From the cell containing the given text, extract its center point as [x, y] coordinate. 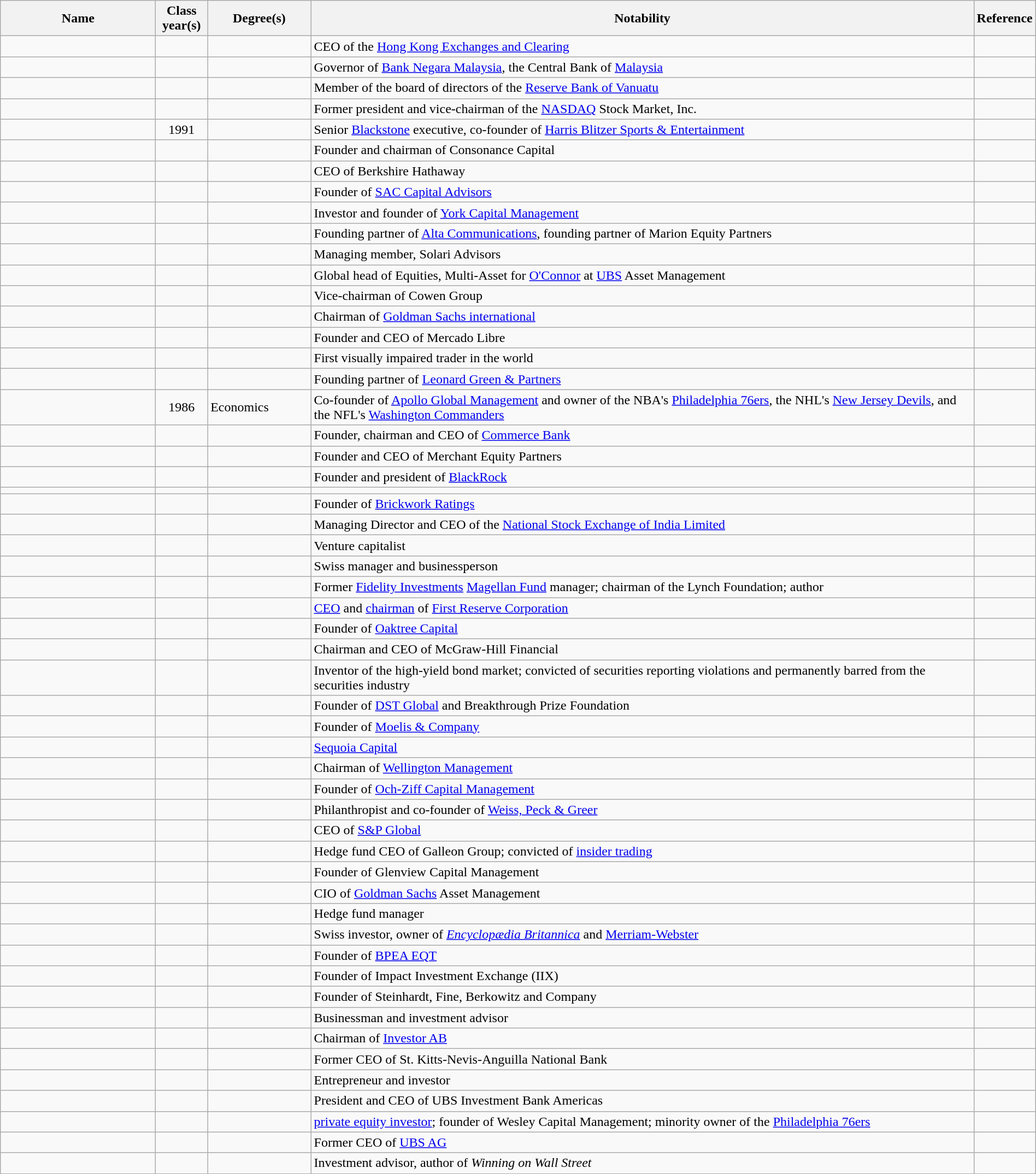
President and CEO of UBS Investment Bank Americas [643, 1101]
Degree(s) [259, 19]
Founder of Oaktree Capital [643, 629]
Entrepreneur and investor [643, 1080]
Founder of Glenview Capital Management [643, 872]
Global head of Equities, Multi-Asset for O'Connor at UBS Asset Management [643, 275]
Venture capitalist [643, 545]
Founder and CEO of Mercado Libre [643, 338]
CEO of S&P Global [643, 830]
1986 [181, 408]
Co-founder of Apollo Global Management and owner of the NBA's Philadelphia 76ers, the NHL's New Jersey Devils, and the NFL's Washington Commanders [643, 408]
Class year(s) [181, 19]
Reference [1004, 19]
Investment advisor, author of Winning on Wall Street [643, 1163]
First visually impaired trader in the world [643, 358]
Sequoia Capital [643, 747]
CIO of Goldman Sachs Asset Management [643, 893]
Hedge fund CEO of Galleon Group; convicted of insider trading [643, 851]
Former president and vice-chairman of the NASDAQ Stock Market, Inc. [643, 109]
CEO and chairman of First Reserve Corporation [643, 608]
Managing Director and CEO of the National Stock Exchange of India Limited [643, 524]
Member of the board of directors of the Reserve Bank of Vanuatu [643, 88]
Hedge fund manager [643, 913]
Governor of Bank Negara Malaysia, the Central Bank of Malaysia [643, 67]
Swiss manager and businessperson [643, 566]
Chairman of Investor AB [643, 1039]
Founder of Brickwork Ratings [643, 504]
Founder of DST Global and Breakthrough Prize Foundation [643, 706]
Investor and founder of York Capital Management [643, 213]
Swiss investor, owner of Encyclopædia Britannica and Merriam-Webster [643, 934]
Founder, chairman and CEO of Commerce Bank [643, 435]
Chairman of Goldman Sachs international [643, 317]
1991 [181, 129]
Senior Blackstone executive, co-founder of Harris Blitzer Sports & Entertainment [643, 129]
CEO of the Hong Kong Exchanges and Clearing [643, 46]
Founder of BPEA EQT [643, 955]
Vice-chairman of Cowen Group [643, 296]
Founder of Impact Investment Exchange (IIX) [643, 976]
Founder and chairman of Consonance Capital [643, 150]
Philanthropist and co-founder of Weiss, Peck & Greer [643, 810]
Managing member, Solari Advisors [643, 254]
Founding partner of Leonard Green & Partners [643, 379]
Founder of Moelis & Company [643, 727]
Former CEO of UBS AG [643, 1142]
Name [78, 19]
Founder of Steinhardt, Fine, Berkowitz and Company [643, 997]
CEO of Berkshire Hathaway [643, 171]
Former CEO of St. Kitts-Nevis-Anguilla National Bank [643, 1059]
Notability [643, 19]
Founding partner of Alta Communications, founding partner of Marion Equity Partners [643, 233]
Economics [259, 408]
Founder of Och-Ziff Capital Management [643, 789]
Chairman of Wellington Management [643, 768]
private equity investor; founder of Wesley Capital Management; minority owner of the Philadelphia 76ers [643, 1122]
Founder of SAC Capital Advisors [643, 192]
Businessman and investment advisor [643, 1018]
Chairman and CEO of McGraw-Hill Financial [643, 650]
Founder and CEO of Merchant Equity Partners [643, 456]
Founder and president of BlackRock [643, 477]
Former Fidelity Investments Magellan Fund manager; chairman of the Lynch Foundation; author [643, 587]
Inventor of the high-yield bond market; convicted of securities reporting violations and permanently barred from the securities industry [643, 677]
